Determine the (x, y) coordinate at the center of the cell enclosing the given text.  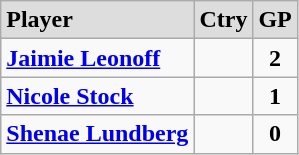
1 (275, 96)
2 (275, 58)
Player (98, 20)
GP (275, 20)
Ctry (224, 20)
Jaimie Leonoff (98, 58)
Shenae Lundberg (98, 134)
Nicole Stock (98, 96)
0 (275, 134)
